Detect which cell encompasses the target text, then output its [X, Y] center coordinate. 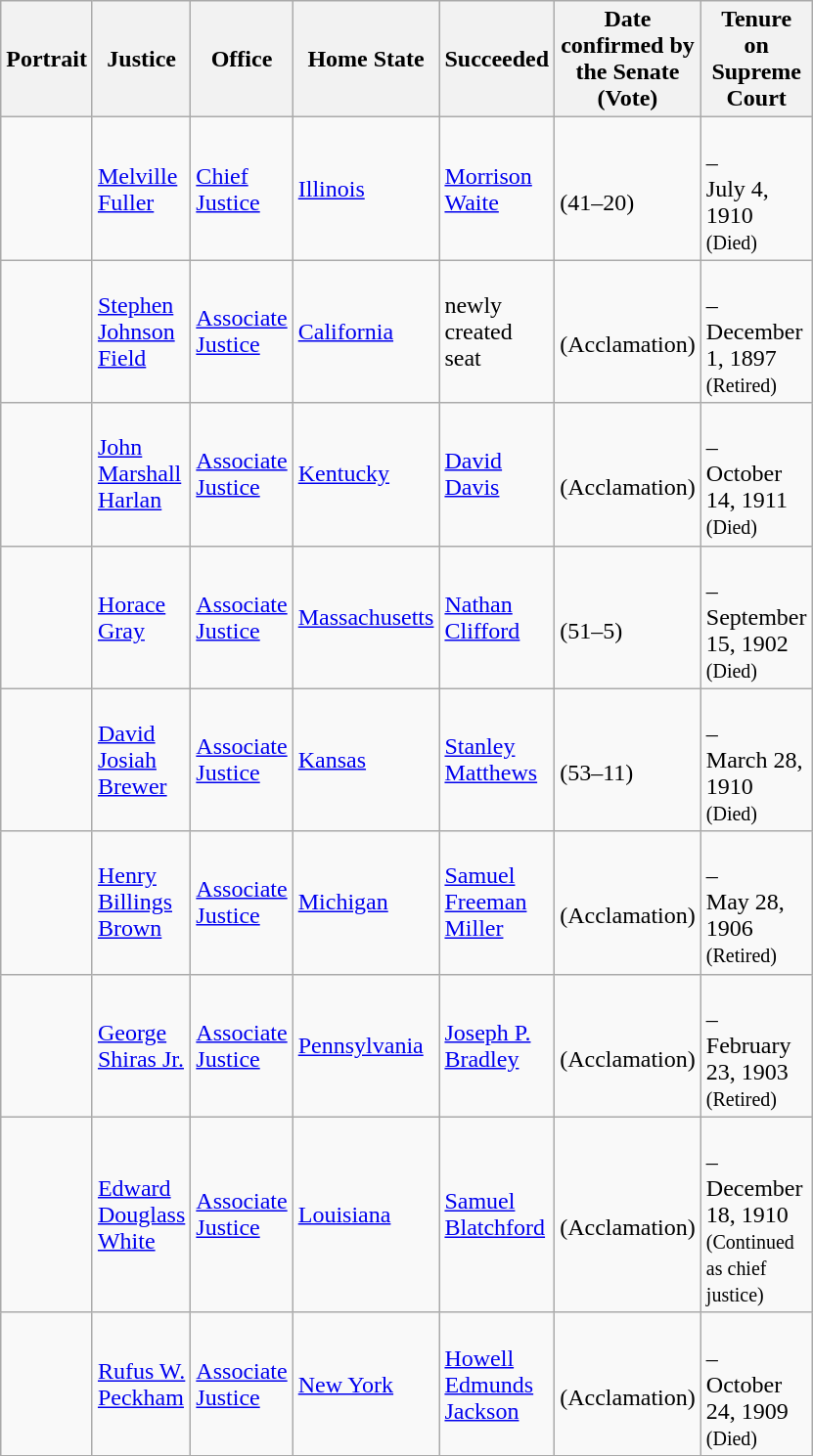
Michigan [366, 903]
Howell Edmunds Jackson [497, 1384]
Kentucky [366, 474]
–December 1, 1897(Retired) [756, 331]
newly created seat [497, 331]
(51–5) [628, 617]
Rufus W. Peckham [141, 1384]
Joseph P. Bradley [497, 1045]
Henry Billings Brown [141, 903]
Samuel Blatchford [497, 1214]
–July 4, 1910(Died) [756, 189]
Chief Justice [242, 189]
–December 18, 1910(Continued as chief justice) [756, 1214]
–May 28, 1906(Retired) [756, 903]
–February 23, 1903(Retired) [756, 1045]
Pennsylvania [366, 1045]
George Shiras Jr. [141, 1045]
David Josiah Brewer [141, 760]
Office [242, 59]
(53–11) [628, 760]
Edward Douglass White [141, 1214]
Louisiana [366, 1214]
Succeeded [497, 59]
Morrison Waite [497, 189]
Nathan Clifford [497, 617]
John Marshall Harlan [141, 474]
New York [366, 1384]
Kansas [366, 760]
(41–20) [628, 189]
–March 28, 1910(Died) [756, 760]
–October 14, 1911(Died) [756, 474]
Portrait [47, 59]
–October 24, 1909(Died) [756, 1384]
Stanley Matthews [497, 760]
Illinois [366, 189]
Justice [141, 59]
Home State [366, 59]
Date confirmed by the Senate(Vote) [628, 59]
–September 15, 1902(Died) [756, 617]
Massachusetts [366, 617]
Tenure on Supreme Court [756, 59]
California [366, 331]
Melville Fuller [141, 189]
Horace Gray [141, 617]
David Davis [497, 474]
Stephen Johnson Field [141, 331]
Samuel Freeman Miller [497, 903]
